Extract the (x, y) coordinate from the center of the cell holding the provided text.  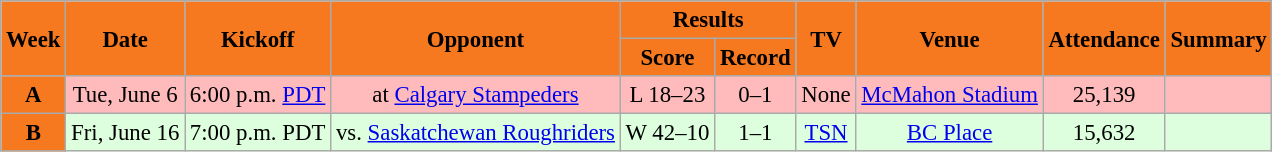
BC Place (950, 133)
Score (667, 58)
vs. Saskatchewan Roughriders (476, 133)
1–1 (756, 133)
McMahon Stadium (950, 95)
Record (756, 58)
Kickoff (258, 38)
at Calgary Stampeders (476, 95)
W 42–10 (667, 133)
TSN (826, 133)
Fri, June 16 (126, 133)
Tue, June 6 (126, 95)
None (826, 95)
Date (126, 38)
6:00 p.m. PDT (258, 95)
0–1 (756, 95)
Week (34, 38)
25,139 (1104, 95)
15,632 (1104, 133)
A (34, 95)
L 18–23 (667, 95)
B (34, 133)
Results (708, 20)
7:00 p.m. PDT (258, 133)
Attendance (1104, 38)
Venue (950, 38)
Summary (1218, 38)
TV (826, 38)
Opponent (476, 38)
